Search for the cell housing the specified text and yield its (X, Y) center coordinate. 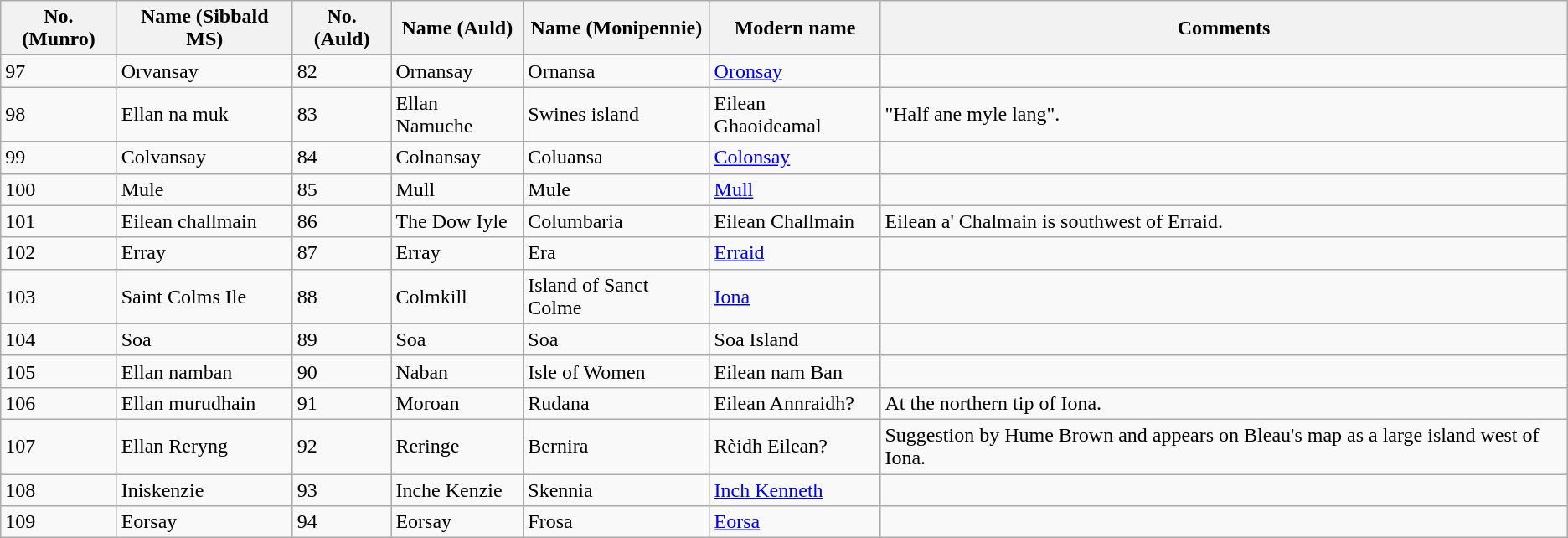
Eilean a' Chalmain is southwest of Erraid. (1224, 221)
Colvansay (204, 158)
Colmkill (457, 297)
Ellan na muk (204, 114)
88 (342, 297)
103 (59, 297)
Eilean nam Ban (795, 371)
Reringe (457, 446)
Ornansay (457, 71)
Ellan Namuche (457, 114)
101 (59, 221)
Isle of Women (616, 371)
Eilean Ghaoideamal (795, 114)
94 (342, 522)
Name (Monipennie) (616, 28)
"Half ane myle lang". (1224, 114)
The Dow Iyle (457, 221)
106 (59, 403)
Erraid (795, 253)
97 (59, 71)
Moroan (457, 403)
No. (Auld) (342, 28)
89 (342, 339)
85 (342, 189)
93 (342, 490)
Frosa (616, 522)
86 (342, 221)
Naban (457, 371)
Colnansay (457, 158)
Era (616, 253)
Oronsay (795, 71)
107 (59, 446)
Eorsa (795, 522)
Ellan murudhain (204, 403)
Eilean Challmain (795, 221)
No. (Munro) (59, 28)
84 (342, 158)
Orvansay (204, 71)
Island of Sanct Colme (616, 297)
Coluansa (616, 158)
91 (342, 403)
Eilean Annraidh? (795, 403)
100 (59, 189)
Iniskenzie (204, 490)
104 (59, 339)
At the northern tip of Iona. (1224, 403)
Iona (795, 297)
Rèidh Eilean? (795, 446)
Inche Kenzie (457, 490)
Ornansa (616, 71)
92 (342, 446)
Eilean challmain (204, 221)
Colonsay (795, 158)
Soa Island (795, 339)
Bernira (616, 446)
Columbaria (616, 221)
99 (59, 158)
Inch Kenneth (795, 490)
82 (342, 71)
Name (Sibbald MS) (204, 28)
90 (342, 371)
Ellan Reryng (204, 446)
102 (59, 253)
Modern name (795, 28)
Rudana (616, 403)
Name (Auld) (457, 28)
Swines island (616, 114)
83 (342, 114)
Skennia (616, 490)
105 (59, 371)
87 (342, 253)
109 (59, 522)
98 (59, 114)
Ellan namban (204, 371)
Suggestion by Hume Brown and appears on Bleau's map as a large island west of Iona. (1224, 446)
Saint Colms Ile (204, 297)
108 (59, 490)
Comments (1224, 28)
